Pinpoint the cell where the given text exists, returning its [X, Y] midpoint coordinate. 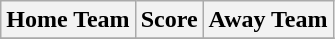
Score [169, 20]
Away Team [268, 20]
Home Team [68, 20]
